From the cell containing the given text, extract its center point as (X, Y) coordinate. 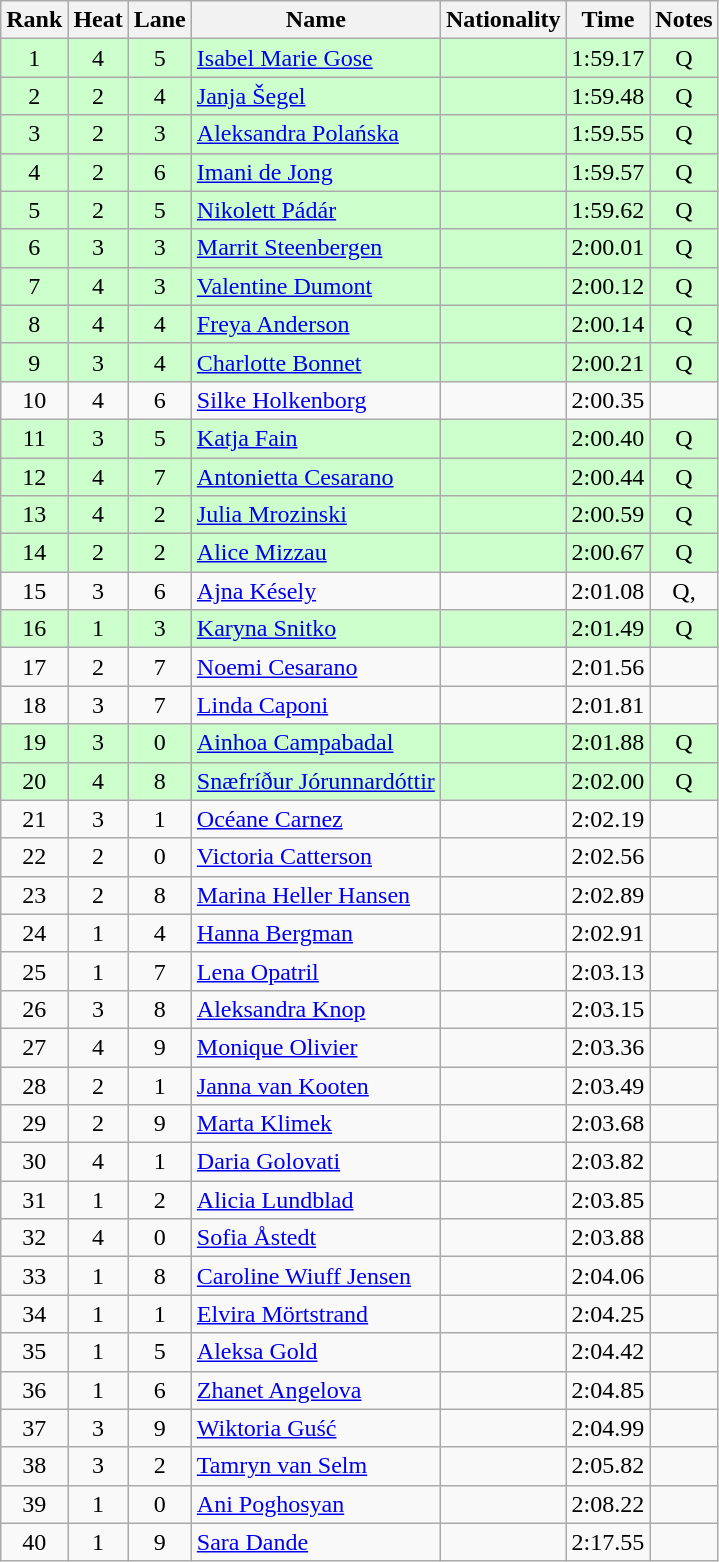
Tamryn van Selm (316, 1466)
24 (34, 933)
Alice Mizzau (316, 553)
2:00.40 (608, 438)
Isabel Marie Gose (316, 58)
Valentine Dumont (316, 286)
2:08.22 (608, 1504)
2:00.67 (608, 553)
2:03.68 (608, 1124)
15 (34, 591)
Janna van Kooten (316, 1085)
10 (34, 400)
Hanna Bergman (316, 933)
39 (34, 1504)
Janja Šegel (316, 96)
Marina Heller Hansen (316, 895)
2:01.88 (608, 743)
2:01.49 (608, 629)
33 (34, 1276)
2:04.85 (608, 1390)
Karyna Snitko (316, 629)
2:00.14 (608, 324)
2:03.15 (608, 1009)
Notes (684, 20)
16 (34, 629)
23 (34, 895)
18 (34, 705)
12 (34, 477)
Victoria Catterson (316, 857)
20 (34, 781)
2:05.82 (608, 1466)
Monique Olivier (316, 1047)
1:59.48 (608, 96)
2:00.35 (608, 400)
25 (34, 971)
2:03.49 (608, 1085)
Aleksandra Knop (316, 1009)
30 (34, 1162)
27 (34, 1047)
Aleksandra Polańska (316, 134)
2:03.88 (608, 1238)
2:04.99 (608, 1428)
2:17.55 (608, 1542)
2:00.01 (608, 248)
2:00.44 (608, 477)
2:00.59 (608, 515)
Katja Fain (316, 438)
2:00.21 (608, 362)
Caroline Wiuff Jensen (316, 1276)
Ainhoa Campabadal (316, 743)
Silke Holkenborg (316, 400)
29 (34, 1124)
2:01.56 (608, 667)
22 (34, 857)
Marta Klimek (316, 1124)
Heat (98, 20)
31 (34, 1200)
1:59.55 (608, 134)
17 (34, 667)
37 (34, 1428)
1:59.57 (608, 172)
2:04.42 (608, 1352)
2:02.89 (608, 895)
2:02.19 (608, 819)
2:02.56 (608, 857)
2:00.12 (608, 286)
Rank (34, 20)
1:59.17 (608, 58)
19 (34, 743)
35 (34, 1352)
Freya Anderson (316, 324)
11 (34, 438)
Marrit Steenbergen (316, 248)
Time (608, 20)
Zhanet Angelova (316, 1390)
Lane (160, 20)
Imani de Jong (316, 172)
13 (34, 515)
Antonietta Cesarano (316, 477)
Ajna Késely (316, 591)
Name (316, 20)
Q, (684, 591)
2:02.91 (608, 933)
2:03.82 (608, 1162)
Aleksa Gold (316, 1352)
38 (34, 1466)
2:01.08 (608, 591)
Océane Carnez (316, 819)
2:03.85 (608, 1200)
Elvira Mörtstrand (316, 1314)
Wiktoria Guść (316, 1428)
Nationality (503, 20)
Alicia Lundblad (316, 1200)
32 (34, 1238)
2:03.13 (608, 971)
21 (34, 819)
28 (34, 1085)
34 (34, 1314)
2:04.25 (608, 1314)
Sofia Åstedt (316, 1238)
1:59.62 (608, 210)
2:03.36 (608, 1047)
36 (34, 1390)
2:04.06 (608, 1276)
2:02.00 (608, 781)
Linda Caponi (316, 705)
14 (34, 553)
Snæfríður Jórunnardóttir (316, 781)
Sara Dande (316, 1542)
Lena Opatril (316, 971)
Charlotte Bonnet (316, 362)
Ani Poghosyan (316, 1504)
Nikolett Pádár (316, 210)
40 (34, 1542)
Daria Golovati (316, 1162)
26 (34, 1009)
Noemi Cesarano (316, 667)
2:01.81 (608, 705)
Julia Mrozinski (316, 515)
